Detect which cell encompasses the target text, then output its [X, Y] center coordinate. 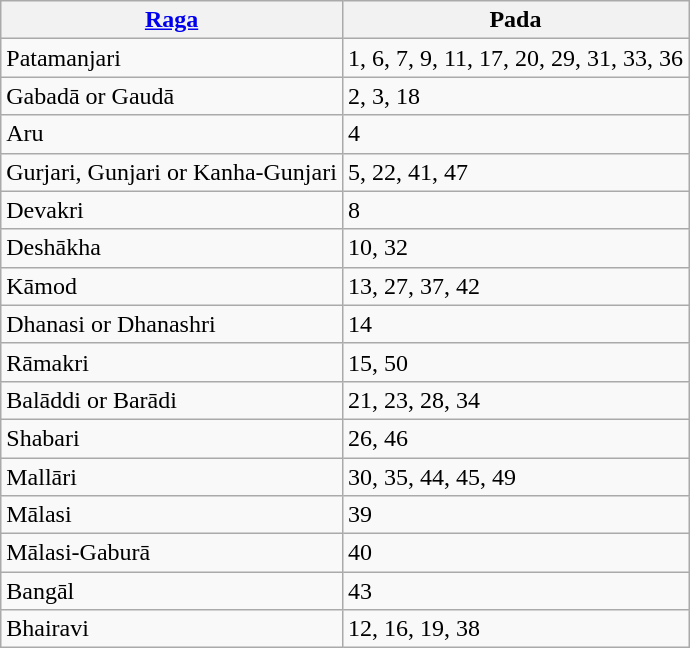
14 [515, 324]
40 [515, 553]
Bangāl [172, 591]
Aru [172, 134]
Deshākha [172, 248]
Kāmod [172, 286]
Balāddi or Barādi [172, 400]
Dhanasi or Dhanashri [172, 324]
Bhairavi [172, 629]
12, 16, 19, 38 [515, 629]
Gabadā or Gaudā [172, 96]
26, 46 [515, 438]
Rāmakri [172, 362]
2, 3, 18 [515, 96]
1, 6, 7, 9, 11, 17, 20, 29, 31, 33, 36 [515, 58]
Mālasi [172, 515]
4 [515, 134]
Devakri [172, 210]
30, 35, 44, 45, 49 [515, 477]
8 [515, 210]
Patamanjari [172, 58]
Raga [172, 20]
13, 27, 37, 42 [515, 286]
Shabari [172, 438]
Mālasi-Gaburā [172, 553]
Mallāri [172, 477]
5, 22, 41, 47 [515, 172]
21, 23, 28, 34 [515, 400]
Pada [515, 20]
15, 50 [515, 362]
10, 32 [515, 248]
39 [515, 515]
43 [515, 591]
Gurjari, Gunjari or Kanha-Gunjari [172, 172]
